Search for the cell housing the specified text and yield its [X, Y] center coordinate. 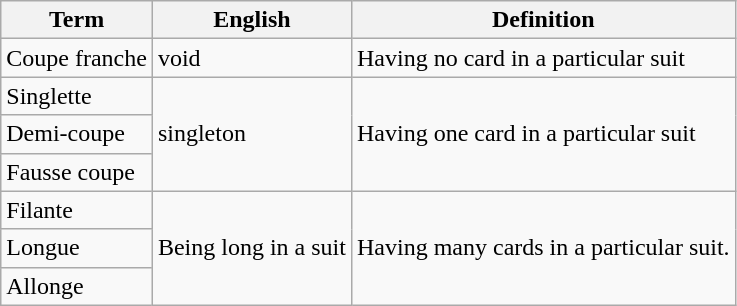
Fausse coupe [77, 172]
Being long in a suit [252, 248]
Longue [77, 248]
Definition [543, 20]
Allonge [77, 286]
Singlette [77, 96]
English [252, 20]
Filante [77, 210]
Having one card in a particular suit [543, 134]
Having no card in a particular suit [543, 58]
void [252, 58]
Coupe franche [77, 58]
Term [77, 20]
Demi-coupe [77, 134]
Having many cards in a particular suit. [543, 248]
singleton [252, 134]
